Provide the (X, Y) coordinate of the cell's center where the given text is located.  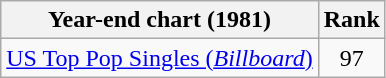
Rank (352, 20)
97 (352, 58)
US Top Pop Singles (Billboard) (160, 58)
Year-end chart (1981) (160, 20)
